Detect which cell encompasses the target text, then output its (x, y) center coordinate. 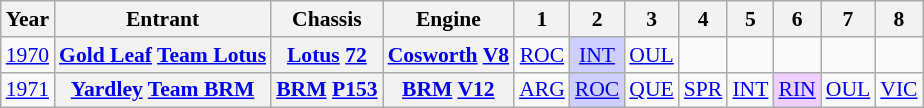
BRM V12 (448, 90)
1970 (28, 55)
7 (848, 19)
SPR (704, 90)
Cosworth V8 (448, 55)
BRM P153 (326, 90)
6 (796, 19)
ARG (542, 90)
8 (898, 19)
Entrant (162, 19)
Engine (448, 19)
VIC (898, 90)
4 (704, 19)
RIN (796, 90)
Lotus 72 (326, 55)
3 (651, 19)
Chassis (326, 19)
Gold Leaf Team Lotus (162, 55)
Yardley Team BRM (162, 90)
QUE (651, 90)
1 (542, 19)
2 (598, 19)
Year (28, 19)
5 (750, 19)
1971 (28, 90)
